Return (X, Y) of the center of cell containing provided text 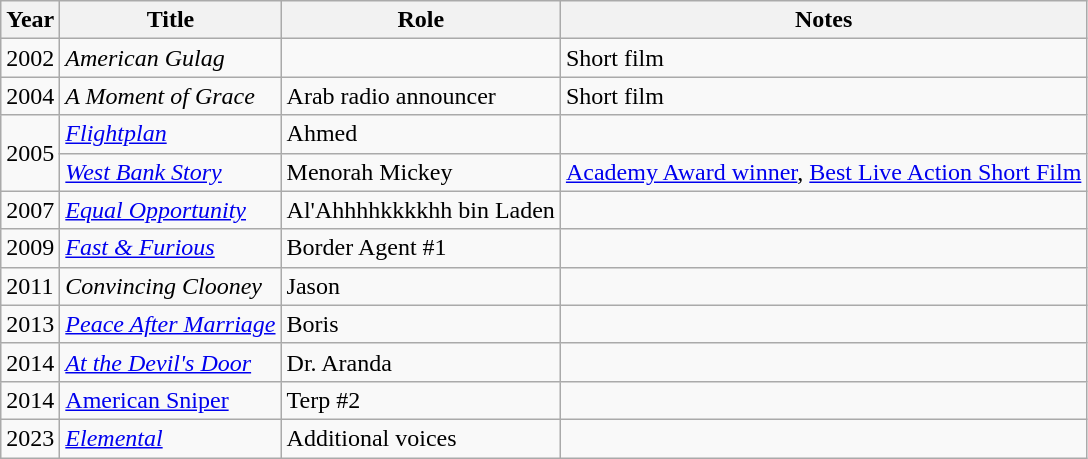
2004 (30, 96)
Elemental (170, 438)
Year (30, 20)
2007 (30, 210)
2002 (30, 58)
Title (170, 20)
Al'Ahhhhkkkkhh bin Laden (420, 210)
2023 (30, 438)
At the Devil's Door (170, 362)
Academy Award winner, Best Live Action Short Film (823, 172)
Dr. Aranda (420, 362)
Equal Opportunity (170, 210)
A Moment of Grace (170, 96)
Convincing Clooney (170, 286)
Flightplan (170, 134)
Notes (823, 20)
Additional voices (420, 438)
Ahmed (420, 134)
West Bank Story (170, 172)
Terp #2 (420, 400)
2013 (30, 324)
Role (420, 20)
American Gulag (170, 58)
Menorah Mickey (420, 172)
Jason (420, 286)
Boris (420, 324)
Peace After Marriage (170, 324)
Border Agent #1 (420, 248)
Arab radio announcer (420, 96)
2011 (30, 286)
American Sniper (170, 400)
2009 (30, 248)
Fast & Furious (170, 248)
2005 (30, 153)
